Scan for the cell matching the given text and deliver its (x, y) coordinate at center. 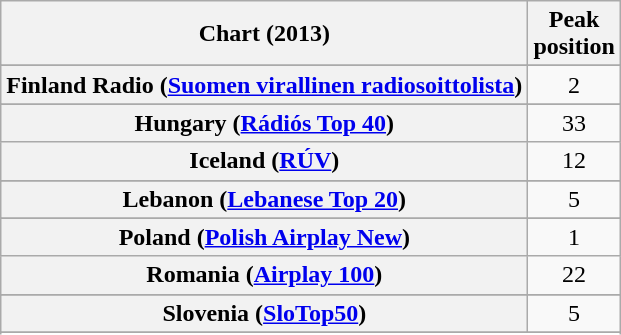
33 (574, 123)
2 (574, 85)
1 (574, 237)
Romania (Airplay 100) (264, 275)
Chart (2013) (264, 34)
Iceland (RÚV) (264, 161)
Lebanon (Lebanese Top 20) (264, 199)
12 (574, 161)
Finland Radio (Suomen virallinen radiosoittolista) (264, 85)
Peakposition (574, 34)
Slovenia (SloTop50) (264, 313)
Hungary (Rádiós Top 40) (264, 123)
22 (574, 275)
Poland (Polish Airplay New) (264, 237)
